Return [x, y] of the center of cell containing provided text 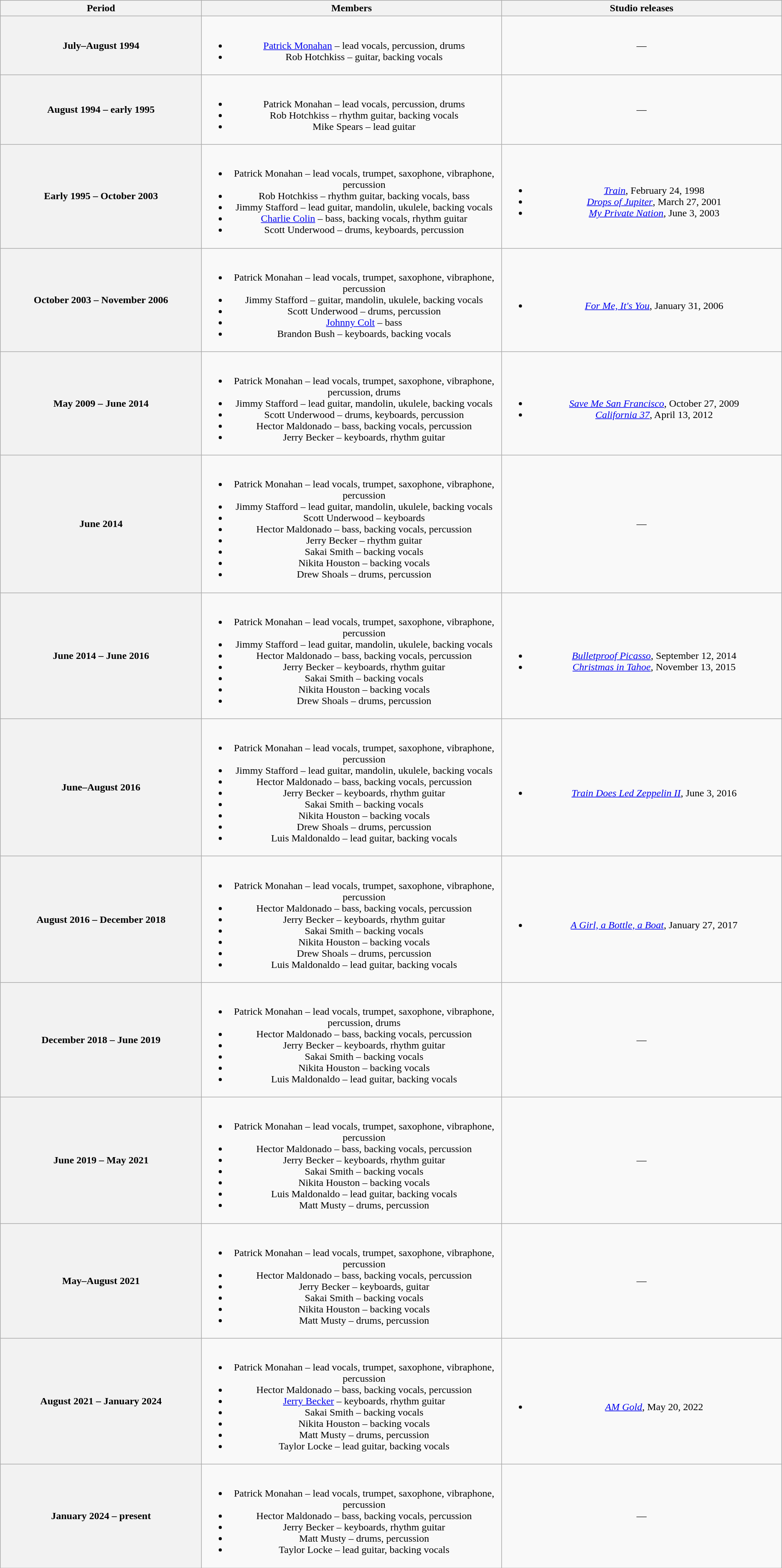
Studio releases [642, 8]
August 2021 – January 2024 [101, 1401]
A Girl, a Bottle, a Boat, January 27, 2017 [642, 919]
Members [352, 8]
Save Me San Francisco, October 27, 2009California 37, April 13, 2012 [642, 403]
June–August 2016 [101, 788]
May 2009 – June 2014 [101, 403]
AM Gold, May 20, 2022 [642, 1401]
Early 1995 – October 2003 [101, 196]
Period [101, 8]
Train Does Led Zeppelin II, June 3, 2016 [642, 788]
Bulletproof Picasso, September 12, 2014Christmas in Tahoe, November 13, 2015 [642, 656]
July–August 1994 [101, 46]
June 2014 [101, 524]
December 2018 – June 2019 [101, 1040]
For Me, It's You, January 31, 2006 [642, 300]
Patrick Monahan – lead vocals, percussion, drumsRob Hotchkiss – rhythm guitar, backing vocalsMike Spears – lead guitar [352, 109]
May–August 2021 [101, 1281]
Patrick Monahan – lead vocals, percussion, drumsRob Hotchkiss – guitar, backing vocals [352, 46]
October 2003 – November 2006 [101, 300]
Train, February 24, 1998Drops of Jupiter, March 27, 2001My Private Nation, June 3, 2003 [642, 196]
January 2024 – present [101, 1516]
June 2014 – June 2016 [101, 656]
June 2019 – May 2021 [101, 1160]
August 1994 – early 1995 [101, 109]
August 2016 – December 2018 [101, 919]
